Capture the cell that displays the provided text and extract its [x, y] central coordinate. 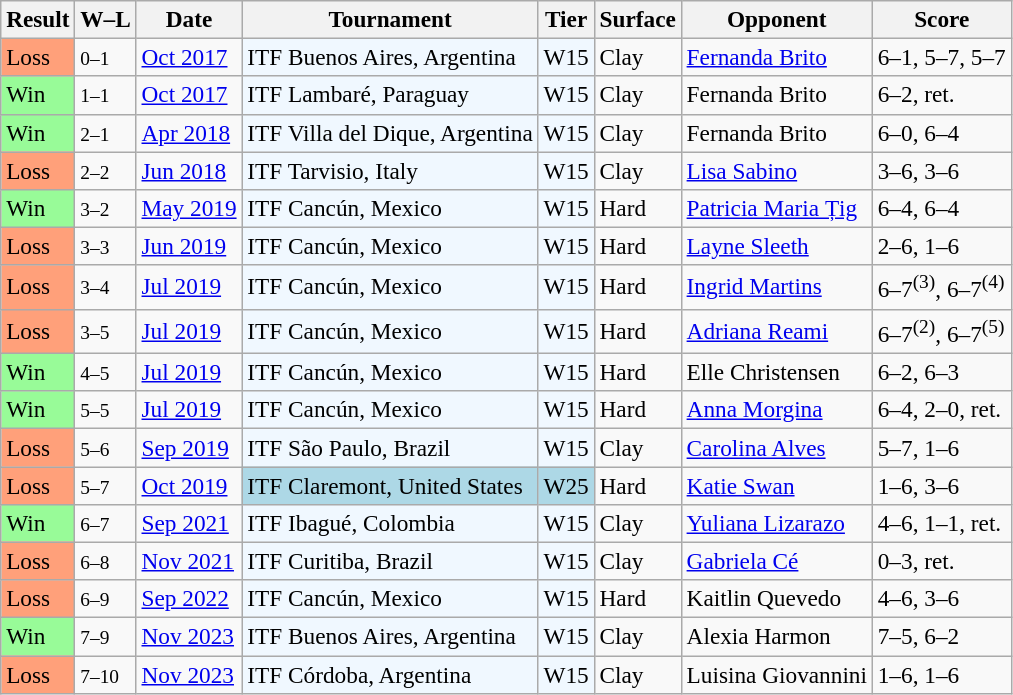
3–3 [106, 246]
Alexia Harmon [776, 636]
Ingrid Martins [776, 287]
ITF Curitiba, Brazil [390, 561]
1–1 [106, 95]
4–6, 1–1, ret. [942, 523]
Nov 2021 [189, 561]
0–3, ret. [942, 561]
5–7 [106, 485]
Gabriela Cé [776, 561]
ITF Villa del Dique, Argentina [390, 133]
2–6, 1–6 [942, 246]
5–5 [106, 410]
Adriana Reami [776, 331]
ITF São Paulo, Brazil [390, 447]
Lisa Sabino [776, 170]
Anna Morgina [776, 410]
6–8 [106, 561]
6–4, 6–4 [942, 208]
5–7, 1–6 [942, 447]
2–2 [106, 170]
6–9 [106, 599]
Sep 2021 [189, 523]
6–2, 6–3 [942, 372]
Result [38, 19]
Yuliana Lizarazo [776, 523]
ITF Claremont, United States [390, 485]
Patricia Maria Țig [776, 208]
5–6 [106, 447]
ITF Lambaré, Paraguay [390, 95]
Tournament [390, 19]
6–0, 6–4 [942, 133]
6–2, ret. [942, 95]
6–7(3), 6–7(4) [942, 287]
4–6, 3–6 [942, 599]
Date [189, 19]
Elle Christensen [776, 372]
7–5, 6–2 [942, 636]
ITF Córdoba, Argentina [390, 674]
0–1 [106, 57]
Score [942, 19]
7–9 [106, 636]
W–L [106, 19]
7–10 [106, 674]
6–7 [106, 523]
May 2019 [189, 208]
Jun 2019 [189, 246]
6–1, 5–7, 5–7 [942, 57]
Apr 2018 [189, 133]
Jun 2018 [189, 170]
Oct 2019 [189, 485]
3–2 [106, 208]
Surface [638, 19]
W25 [566, 485]
Sep 2022 [189, 599]
Tier [566, 19]
Katie Swan [776, 485]
Layne Sleeth [776, 246]
Luisina Giovannini [776, 674]
Kaitlin Quevedo [776, 599]
2–1 [106, 133]
4–5 [106, 372]
1–6, 3–6 [942, 485]
3–6, 3–6 [942, 170]
Sep 2019 [189, 447]
1–6, 1–6 [942, 674]
6–4, 2–0, ret. [942, 410]
Opponent [776, 19]
ITF Ibagué, Colombia [390, 523]
ITF Tarvisio, Italy [390, 170]
6–7(2), 6–7(5) [942, 331]
3–5 [106, 331]
Carolina Alves [776, 447]
3–4 [106, 287]
